Output the (x, y) coordinate of the center of the cell containing the given text.  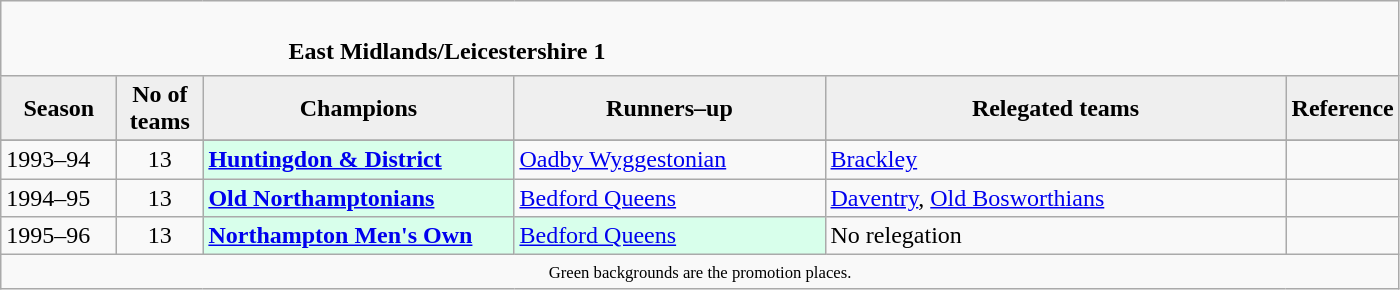
Runners–up (670, 108)
Champions (358, 108)
1993–94 (59, 159)
Northampton Men's Own (358, 236)
Season (59, 108)
Relegated teams (1056, 108)
Oadby Wyggestonian (670, 159)
Old Northamptonians (358, 197)
Reference (1342, 108)
Green backgrounds are the promotion places. (700, 272)
1995–96 (59, 236)
1994–95 (59, 197)
Brackley (1056, 159)
Daventry, Old Bosworthians (1056, 197)
No relegation (1056, 236)
Huntingdon & District (358, 159)
No of teams (160, 108)
